From the cell containing the given text, extract its center point as (X, Y) coordinate. 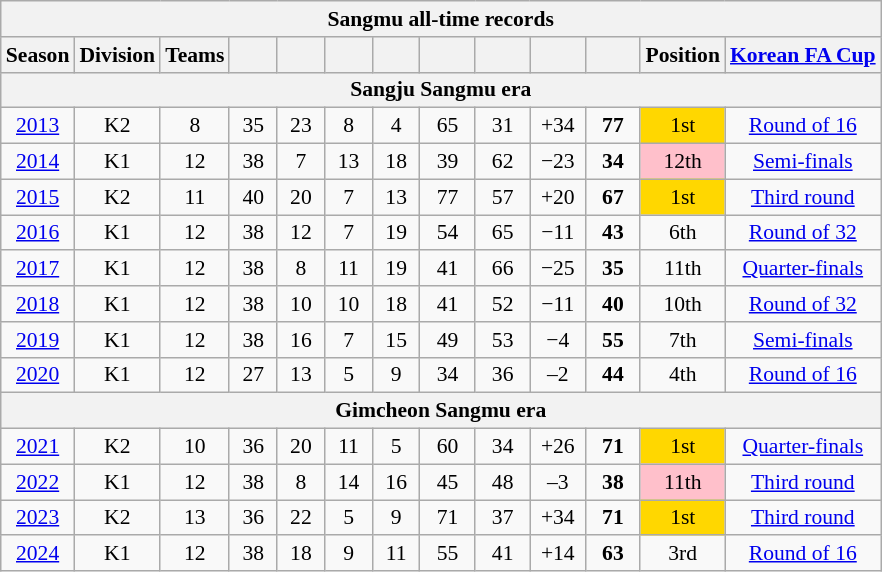
Sangju Sangmu era (441, 90)
2014 (38, 162)
Position (682, 55)
4 (396, 126)
15 (396, 340)
53 (502, 340)
−23 (558, 162)
22 (301, 518)
23 (301, 126)
52 (502, 304)
2013 (38, 126)
2020 (38, 375)
Season (38, 55)
–3 (558, 482)
43 (612, 233)
2022 (38, 482)
67 (612, 197)
Division (117, 55)
14 (349, 482)
31 (502, 126)
+26 (558, 447)
10th (682, 304)
12th (682, 162)
2016 (38, 233)
62 (502, 162)
60 (448, 447)
63 (612, 554)
45 (448, 482)
2017 (38, 269)
37 (502, 518)
3rd (682, 554)
44 (612, 375)
2015 (38, 197)
2018 (38, 304)
2021 (38, 447)
49 (448, 340)
48 (502, 482)
Sangmu all-time records (441, 19)
−4 (558, 340)
6th (682, 233)
−25 (558, 269)
Korean FA Cup (803, 55)
–2 (558, 375)
54 (448, 233)
7th (682, 340)
Teams (194, 55)
2019 (38, 340)
Gimcheon Sangmu era (441, 411)
+14 (558, 554)
4th (682, 375)
39 (448, 162)
66 (502, 269)
+20 (558, 197)
2023 (38, 518)
57 (502, 197)
2024 (38, 554)
27 (253, 375)
